Detect which cell encompasses the target text, then output its (x, y) center coordinate. 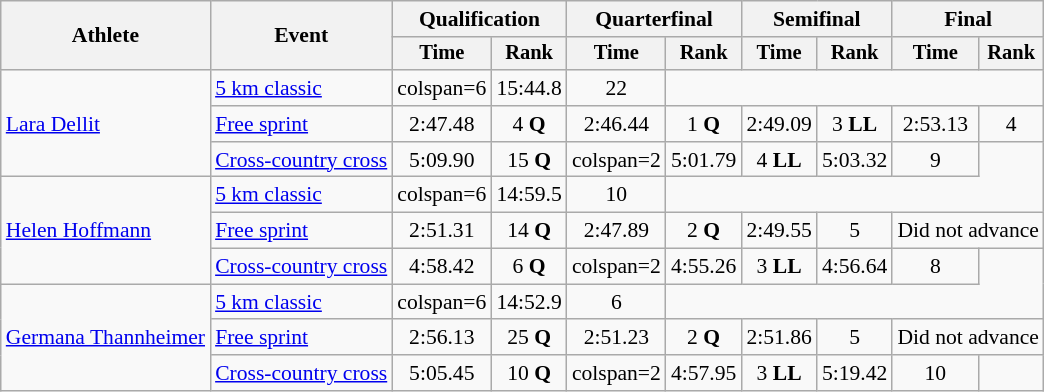
2:56.13 (442, 338)
2:49.55 (778, 231)
9 (935, 160)
Helen Hoffmann (106, 230)
1 Q (704, 124)
Germana Thannheimer (106, 338)
4:58.42 (442, 267)
Semifinal (816, 19)
Athlete (106, 36)
2:47.89 (616, 231)
5:09.90 (442, 160)
6 Q (528, 267)
2:51.86 (778, 338)
2:53.13 (935, 124)
4 LL (778, 160)
8 (935, 267)
Lara Dellit (106, 124)
Qualification (480, 19)
2:51.31 (442, 231)
6 (616, 302)
5:19.42 (854, 373)
5:01.79 (704, 160)
14:59.5 (528, 195)
4:55.26 (704, 267)
Quarterfinal (654, 19)
2:49.09 (778, 124)
4:57.95 (704, 373)
10 Q (528, 373)
15 Q (528, 160)
4 (1011, 124)
2:47.48 (442, 124)
2:46.44 (616, 124)
4 Q (528, 124)
4:56.64 (854, 267)
14:52.9 (528, 302)
15:44.8 (528, 88)
Final (968, 19)
5:03.32 (854, 160)
Event (301, 36)
25 Q (528, 338)
14 Q (528, 231)
2:51.23 (616, 338)
5:05.45 (442, 373)
22 (616, 88)
